Capture the cell that displays the provided text and extract its [x, y] central coordinate. 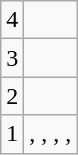
, , , , [50, 134]
1 [12, 134]
3 [12, 58]
2 [12, 96]
4 [12, 20]
